Determine the [x, y] coordinate at the center of the cell enclosing the given text.  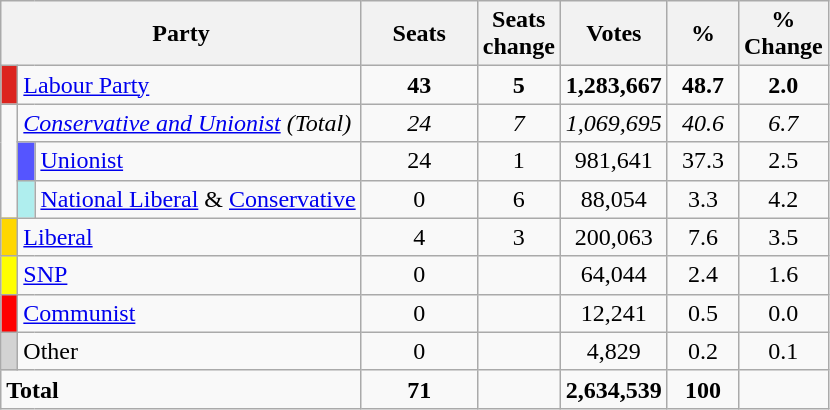
0.5 [702, 313]
200,063 [614, 237]
1,283,667 [614, 85]
48.7 [702, 85]
43 [419, 85]
Seats [419, 34]
Labour Party [190, 85]
Seats change [518, 34]
Votes [614, 34]
100 [702, 389]
Other [190, 351]
Communist [190, 313]
6.7 [783, 123]
% [702, 34]
2.5 [783, 161]
6 [518, 199]
0.0 [783, 313]
7.6 [702, 237]
Party [181, 34]
SNP [190, 275]
2.4 [702, 275]
4.2 [783, 199]
7 [518, 123]
0.1 [783, 351]
1 [518, 161]
71 [419, 389]
12,241 [614, 313]
3.5 [783, 237]
2.0 [783, 85]
4,829 [614, 351]
Liberal [190, 237]
3 [518, 237]
64,044 [614, 275]
981,641 [614, 161]
40.6 [702, 123]
4 [419, 237]
Total [181, 389]
1,069,695 [614, 123]
3.3 [702, 199]
5 [518, 85]
0.2 [702, 351]
1.6 [783, 275]
Unionist [198, 161]
% Change [783, 34]
Conservative and Unionist (Total) [190, 123]
2,634,539 [614, 389]
National Liberal & Conservative [198, 199]
37.3 [702, 161]
88,054 [614, 199]
